Provide the (X, Y) coordinate of the cell's center where the given text is located.  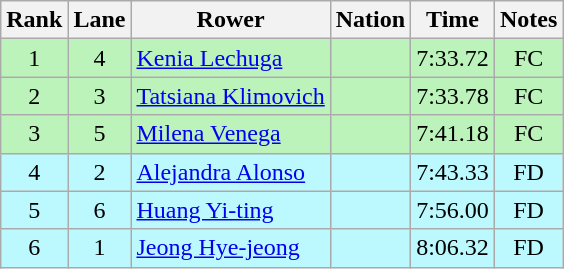
Nation (370, 20)
Alejandra Alonso (230, 172)
Notes (528, 20)
Jeong Hye-jeong (230, 248)
Tatsiana Klimovich (230, 96)
Huang Yi-ting (230, 210)
Lane (100, 20)
7:43.33 (453, 172)
Rank (34, 20)
Time (453, 20)
Milena Venega (230, 134)
7:56.00 (453, 210)
7:33.72 (453, 58)
Rower (230, 20)
7:41.18 (453, 134)
Kenia Lechuga (230, 58)
8:06.32 (453, 248)
7:33.78 (453, 96)
